Determine the (X, Y) coordinate at the center of the cell enclosing the given text.  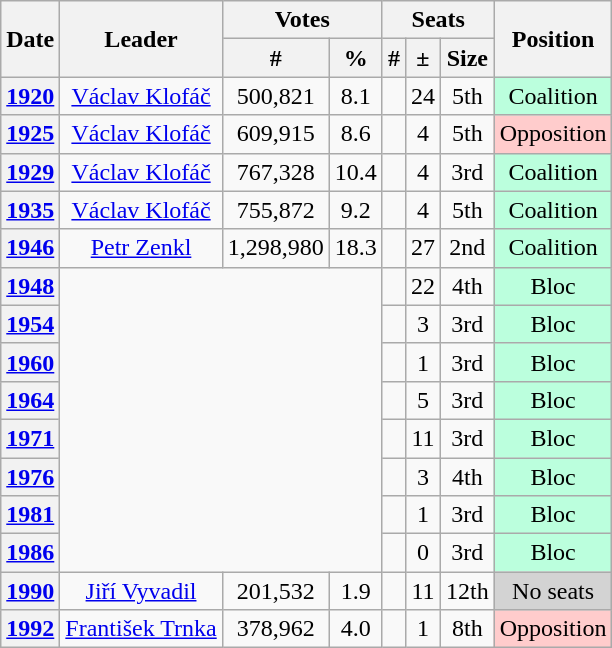
Seats (438, 20)
Jiří Vyvadil (141, 591)
1976 (30, 477)
0 (422, 553)
1946 (30, 248)
1971 (30, 438)
1948 (30, 286)
± (422, 58)
Size (467, 58)
1964 (30, 400)
22 (422, 286)
Votes (302, 20)
1.9 (356, 591)
Position (553, 39)
767,328 (276, 172)
Date (30, 39)
755,872 (276, 210)
1920 (30, 96)
18.3 (356, 248)
201,532 (276, 591)
1925 (30, 134)
10.4 (356, 172)
2nd (467, 248)
1992 (30, 629)
1986 (30, 553)
1960 (30, 362)
24 (422, 96)
1935 (30, 210)
500,821 (276, 96)
4.0 (356, 629)
378,962 (276, 629)
František Trnka (141, 629)
12th (467, 591)
1981 (30, 515)
609,915 (276, 134)
27 (422, 248)
1929 (30, 172)
8th (467, 629)
Petr Zenkl (141, 248)
8.1 (356, 96)
Leader (141, 39)
No seats (553, 591)
1,298,980 (276, 248)
9.2 (356, 210)
1954 (30, 324)
5 (422, 400)
% (356, 58)
1990 (30, 591)
8.6 (356, 134)
